Output the (X, Y) coordinate of the center of the cell containing the given text.  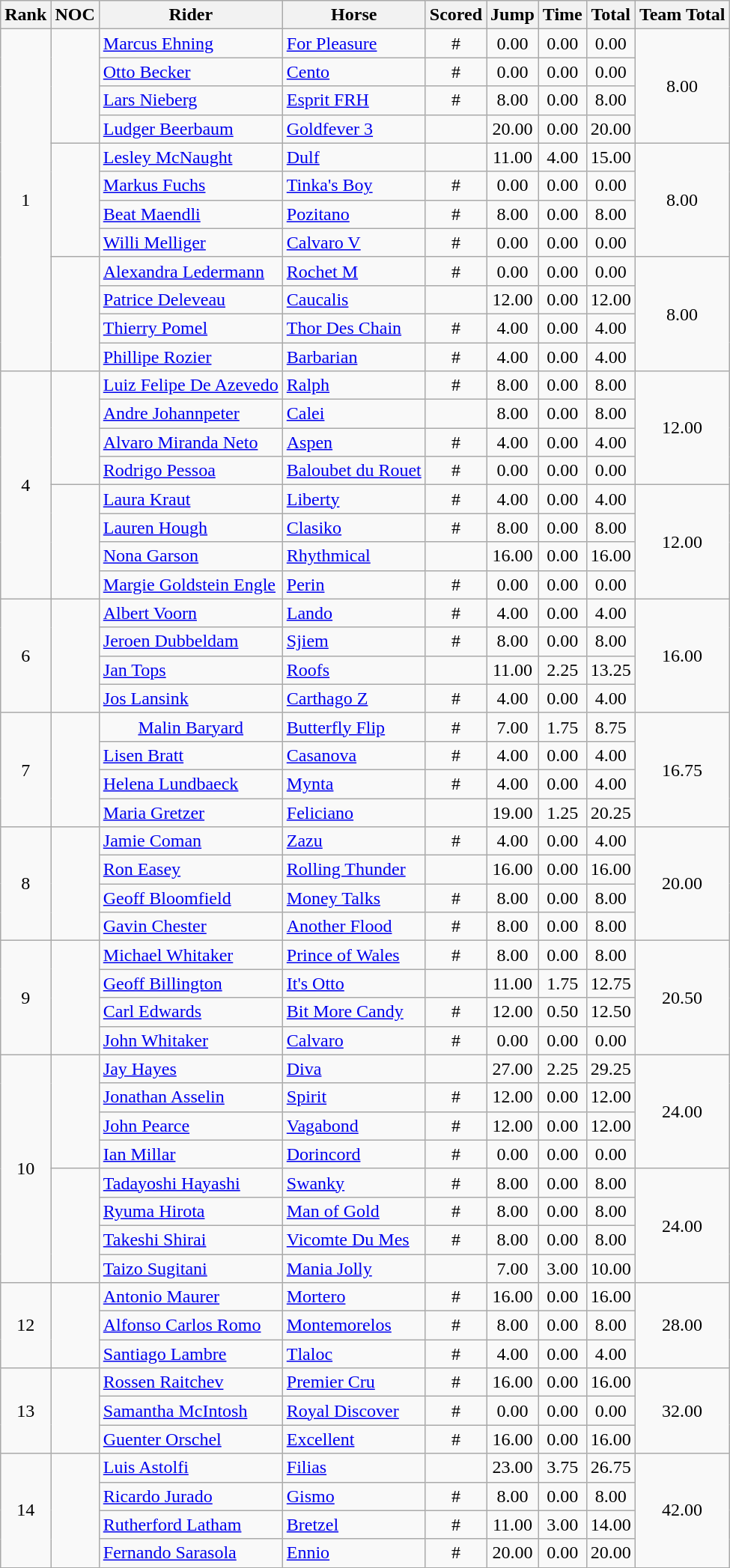
Bit More Candy (353, 1012)
For Pleasure (353, 43)
29.25 (611, 1069)
Malin Baryard (190, 727)
Patrice Deleveau (190, 299)
4 (25, 485)
Caucalis (353, 299)
Gavin Chester (190, 927)
Alexandra Ledermann (190, 271)
Jeroen Dubbeldam (190, 641)
Lars Nieberg (190, 100)
1.25 (562, 812)
13.25 (611, 670)
Team Total (682, 15)
Ian Millar (190, 1154)
It's Otto (353, 983)
Rochet M (353, 271)
Baloubet du Rouet (353, 471)
Santiago Lambre (190, 1354)
10.00 (611, 1269)
Ralph (353, 385)
Lesley McNaught (190, 157)
Ryuma Hirota (190, 1211)
Rolling Thunder (353, 870)
Zazu (353, 841)
1 (25, 201)
Montemorelos (353, 1326)
10 (25, 1168)
NOC (75, 15)
20.25 (611, 812)
Rossen Raitchev (190, 1382)
6 (25, 656)
7 (25, 769)
John Pearce (190, 1126)
Tlaloc (353, 1354)
Antonio Maurer (190, 1297)
Guenter Orschel (190, 1439)
Sjiem (353, 641)
12.50 (611, 1012)
Rodrigo Pessoa (190, 471)
Calei (353, 414)
Albert Voorn (190, 613)
23.00 (513, 1468)
Ludger Beerbaum (190, 129)
Luiz Felipe De Azevedo (190, 385)
Excellent (353, 1439)
Scored (455, 15)
Premier Cru (353, 1382)
Aspen (353, 442)
Roofs (353, 670)
Feliciano (353, 812)
Carthago Z (353, 698)
Alfonso Carlos Romo (190, 1326)
Carl Edwards (190, 1012)
Helena Lundbaeck (190, 784)
Calvaro (353, 1040)
Cento (353, 72)
Luis Astolfi (190, 1468)
Filias (353, 1468)
Tadayoshi Hayashi (190, 1183)
Goldfever 3 (353, 129)
Mortero (353, 1297)
16.75 (682, 769)
Mynta (353, 784)
Total (611, 15)
Geoff Billington (190, 983)
14.00 (611, 1525)
Spirit (353, 1097)
Ricardo Jurado (190, 1496)
Esprit FRH (353, 100)
Andre Johannpeter (190, 414)
Jan Tops (190, 670)
9 (25, 998)
27.00 (513, 1069)
Dorincord (353, 1154)
Laura Kraut (190, 499)
Tinka's Boy (353, 186)
Lando (353, 613)
Vicomte Du Mes (353, 1239)
Markus Fuchs (190, 186)
Jay Hayes (190, 1069)
Michael Whitaker (190, 955)
Phillipe Rozier (190, 357)
Rider (190, 15)
Jamie Coman (190, 841)
Barbarian (353, 357)
19.00 (513, 812)
Horse (353, 15)
26.75 (611, 1468)
Otto Becker (190, 72)
Liberty (353, 499)
Jump (513, 15)
Nona Garson (190, 556)
Fernando Sarasola (190, 1553)
Ron Easey (190, 870)
12 (25, 1326)
Gismo (353, 1496)
8.75 (611, 727)
Willi Melliger (190, 242)
Rhythmical (353, 556)
Alvaro Miranda Neto (190, 442)
Rank (25, 15)
Man of Gold (353, 1211)
Jonathan Asselin (190, 1097)
28.00 (682, 1326)
Taizo Sugitani (190, 1269)
Bretzel (353, 1525)
Margie Goldstein Engle (190, 585)
Samantha McIntosh (190, 1411)
20.50 (682, 998)
Jos Lansink (190, 698)
Takeshi Shirai (190, 1239)
3.75 (562, 1468)
Rutherford Latham (190, 1525)
Money Talks (353, 898)
12.75 (611, 983)
Calvaro V (353, 242)
13 (25, 1411)
42.00 (682, 1510)
Lisen Bratt (190, 755)
15.00 (611, 157)
Perin (353, 585)
Butterfly Flip (353, 727)
8 (25, 884)
Mania Jolly (353, 1269)
Thierry Pomel (190, 328)
Prince of Wales (353, 955)
Royal Discover (353, 1411)
Ennio (353, 1553)
Clasiko (353, 528)
Vagabond (353, 1126)
Marcus Ehning (190, 43)
Casanova (353, 755)
Lauren Hough (190, 528)
Geoff Bloomfield (190, 898)
Swanky (353, 1183)
Pozitano (353, 214)
Diva (353, 1069)
Time (562, 15)
Another Flood (353, 927)
Beat Maendli (190, 214)
John Whitaker (190, 1040)
0.50 (562, 1012)
14 (25, 1510)
Dulf (353, 157)
Thor Des Chain (353, 328)
32.00 (682, 1411)
Maria Gretzer (190, 812)
